For the text-containing cell, return its midpoint in (X, Y) coordinate format. 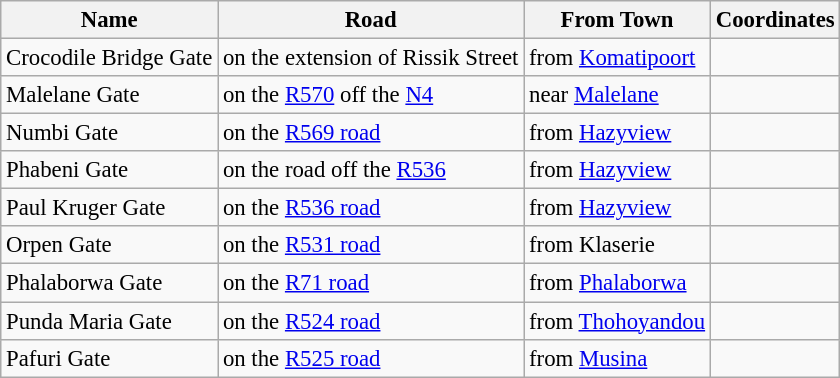
from Phalaborwa (618, 283)
Orpen Gate (110, 245)
Road (371, 20)
on the R524 road (371, 321)
on the R71 road (371, 283)
on the R531 road (371, 245)
Crocodile Bridge Gate (110, 58)
from Klaserie (618, 245)
From Town (618, 20)
Numbi Gate (110, 133)
on the R536 road (371, 208)
Pafuri Gate (110, 358)
from Thohoyandou (618, 321)
Paul Kruger Gate (110, 208)
Phalaborwa Gate (110, 283)
from Komatipoort (618, 58)
Malelane Gate (110, 95)
on the R525 road (371, 358)
from Musina (618, 358)
on the R569 road (371, 133)
Name (110, 20)
on the R570 off the N4 (371, 95)
Punda Maria Gate (110, 321)
Coordinates (775, 20)
near Malelane (618, 95)
Phabeni Gate (110, 170)
on the extension of Rissik Street (371, 58)
on the road off the R536 (371, 170)
